Pinpoint the cell where the given text exists, returning its (X, Y) midpoint coordinate. 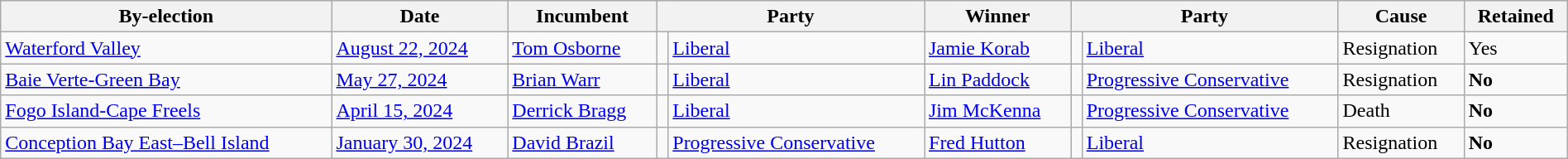
Incumbent (582, 17)
Conception Bay East–Bell Island (166, 142)
January 30, 2024 (420, 142)
Retained (1515, 17)
April 15, 2024 (420, 111)
Fogo Island-Cape Freels (166, 111)
Tom Osborne (582, 48)
August 22, 2024 (420, 48)
Death (1401, 111)
Yes (1515, 48)
Baie Verte-Green Bay (166, 79)
Jim McKenna (997, 111)
David Brazil (582, 142)
Waterford Valley (166, 48)
By-election (166, 17)
Brian Warr (582, 79)
Fred Hutton (997, 142)
Date (420, 17)
Winner (997, 17)
Lin Paddock (997, 79)
Derrick Bragg (582, 111)
May 27, 2024 (420, 79)
Cause (1401, 17)
Jamie Korab (997, 48)
